Search for the cell housing the specified text and yield its [X, Y] center coordinate. 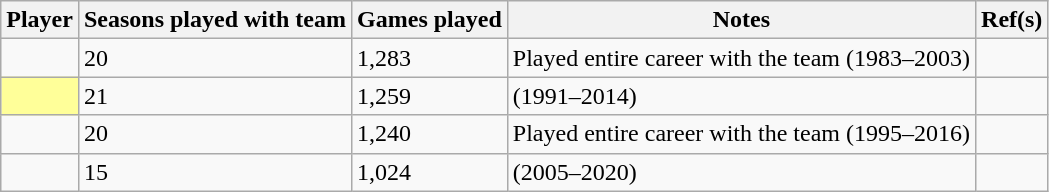
1,240 [430, 134]
Ref(s) [1012, 20]
Seasons played with team [214, 20]
Games played [430, 20]
(1991–2014) [741, 96]
(2005–2020) [741, 172]
Player [40, 20]
Notes [741, 20]
Played entire career with the team (1983–2003) [741, 58]
1,259 [430, 96]
Played entire career with the team (1995–2016) [741, 134]
1,024 [430, 172]
1,283 [430, 58]
15 [214, 172]
21 [214, 96]
